Find where the given text appears and provide that cell's center as [X, Y] coordinate. 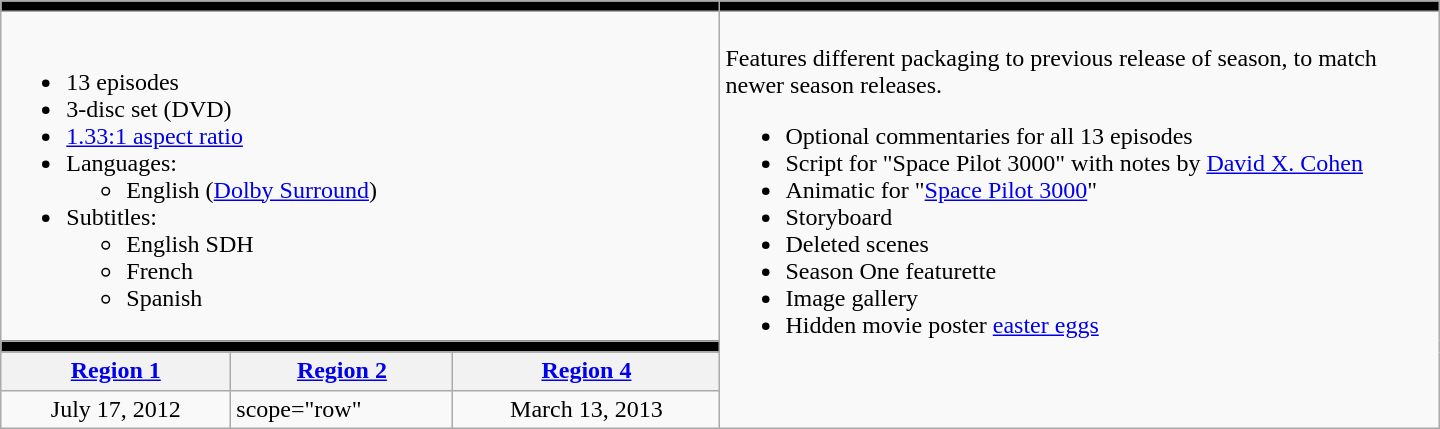
July 17, 2012 [116, 409]
March 13, 2013 [586, 409]
Region 2 [342, 371]
Region 1 [116, 371]
Region 4 [586, 371]
13 episodes3-disc set (DVD)1.33:1 aspect ratioLanguages:English (Dolby Surround)Subtitles:English SDHFrenchSpanish [360, 176]
scope="row" [342, 409]
